Capture the cell that displays the provided text and extract its [X, Y] central coordinate. 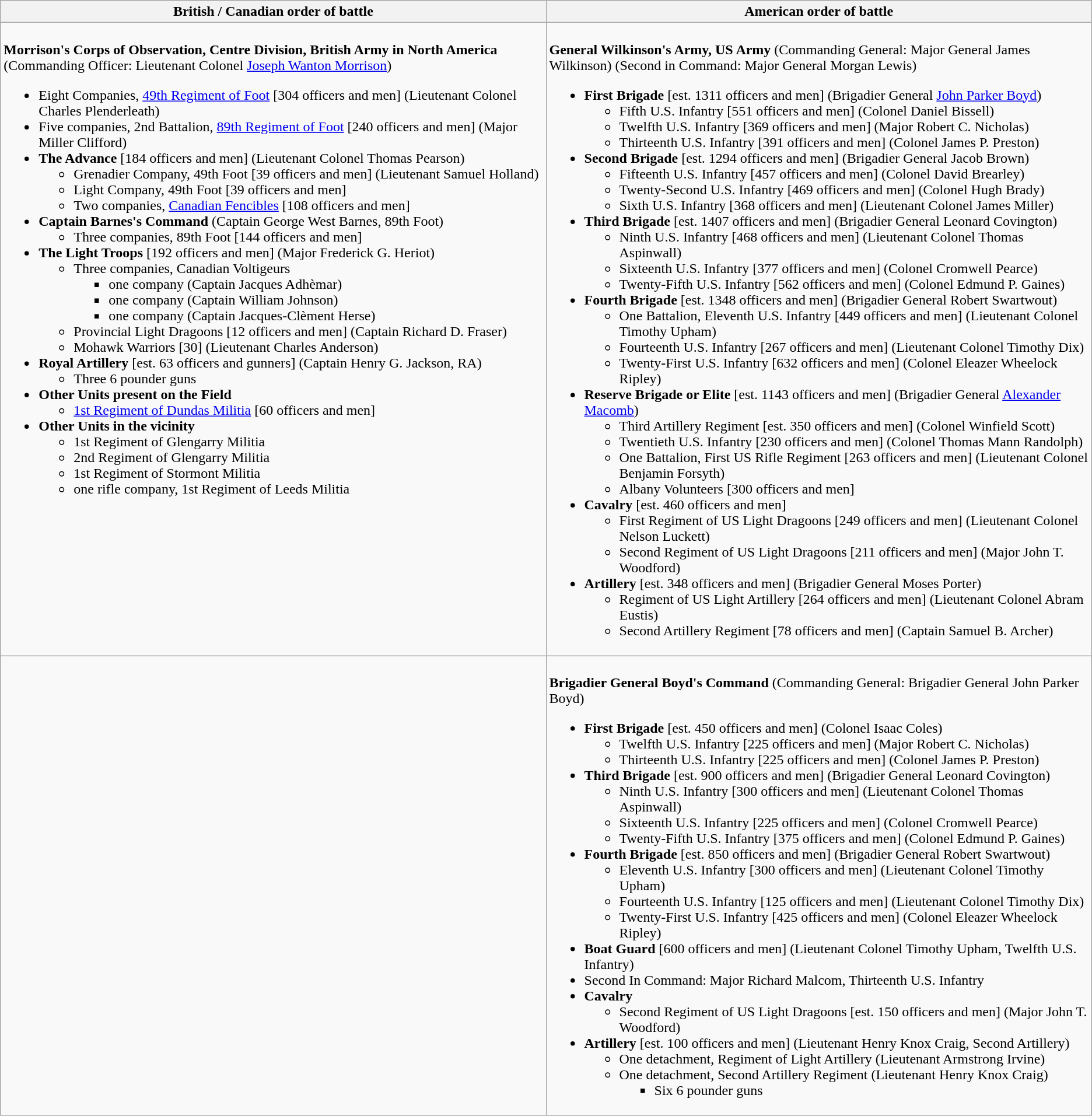
British / Canadian order of battle [273, 12]
American order of battle [819, 12]
